For the text-containing cell, return its midpoint in (X, Y) coordinate format. 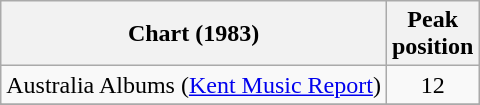
Chart (1983) (194, 34)
Peakposition (432, 34)
12 (432, 85)
Australia Albums (Kent Music Report) (194, 85)
